Return the [x, y] coordinate for the center point of the cell that contains the specified text.  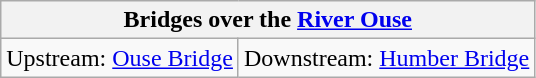
Upstream: Ouse Bridge [120, 58]
Bridges over the River Ouse [268, 20]
Downstream: Humber Bridge [386, 58]
